Determine the (x, y) coordinate at the center of the cell enclosing the given text.  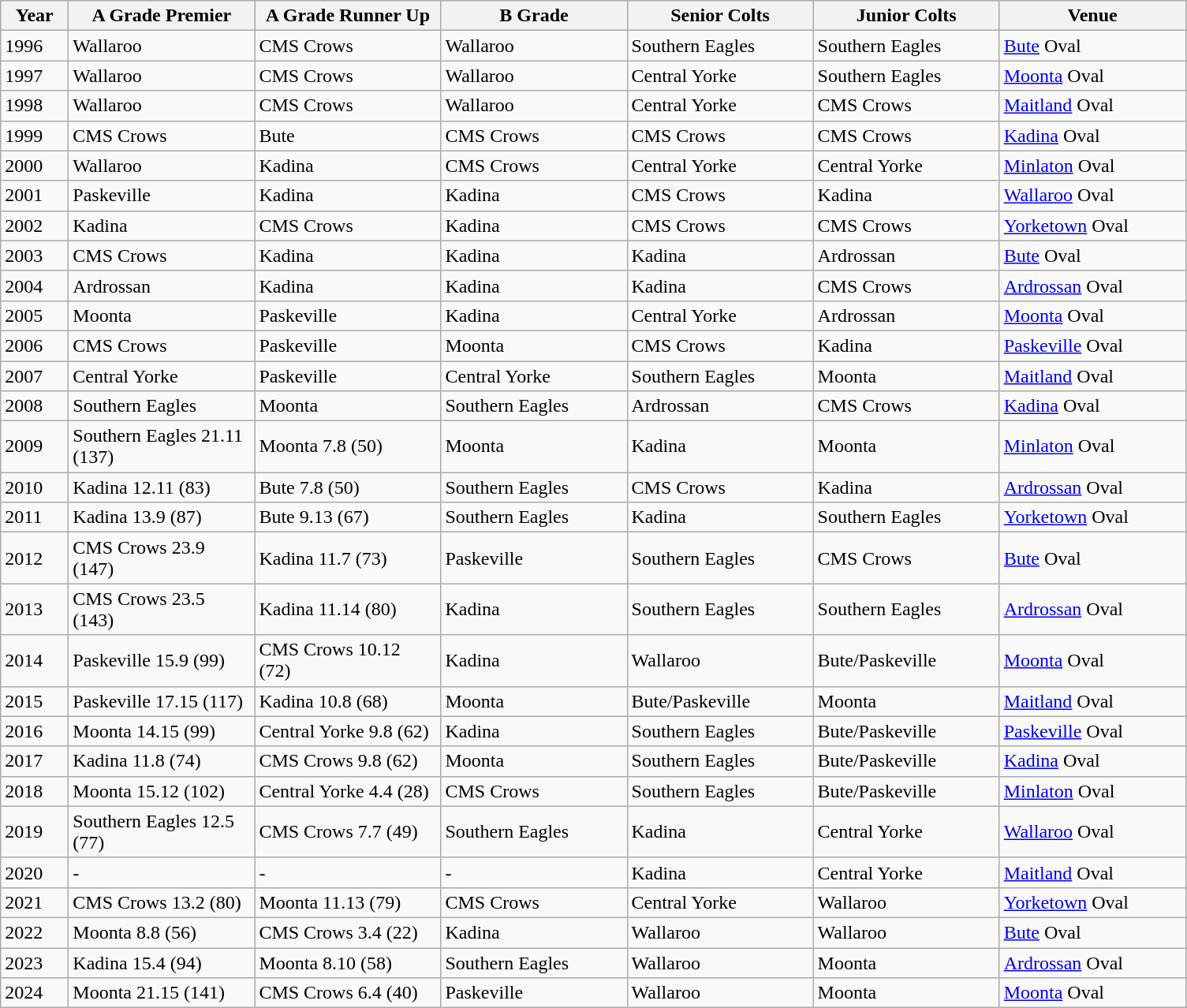
Kadina 12.11 (83) (162, 487)
Kadina 13.9 (87) (162, 517)
1999 (35, 136)
2005 (35, 315)
2017 (35, 761)
2020 (35, 872)
2000 (35, 166)
2006 (35, 345)
A Grade Premier (162, 16)
2014 (35, 661)
Bute 7.8 (50) (348, 487)
2007 (35, 376)
Bute (348, 136)
2002 (35, 226)
Kadina 11.14 (80) (348, 609)
Moonta 21.15 (141) (162, 993)
2009 (35, 446)
1997 (35, 76)
Senior Colts (720, 16)
2003 (35, 256)
2011 (35, 517)
CMS Crows 3.4 (22) (348, 932)
2008 (35, 406)
Central Yorke 9.8 (62) (348, 731)
2019 (35, 831)
Venue (1092, 16)
2018 (35, 791)
1998 (35, 106)
Southern Eagles 21.11 (137) (162, 446)
2013 (35, 609)
Paskeville 15.9 (99) (162, 661)
Moonta 11.13 (79) (348, 902)
CMS Crows 23.5 (143) (162, 609)
Bute 9.13 (67) (348, 517)
CMS Crows 7.7 (49) (348, 831)
Kadina 11.7 (73) (348, 558)
CMS Crows 10.12 (72) (348, 661)
A Grade Runner Up (348, 16)
2012 (35, 558)
Moonta 8.8 (56) (162, 932)
Year (35, 16)
Moonta 8.10 (58) (348, 963)
CMS Crows 9.8 (62) (348, 761)
Paskeville 17.15 (117) (162, 701)
Moonta 15.12 (102) (162, 791)
2023 (35, 963)
Moonta 7.8 (50) (348, 446)
2016 (35, 731)
Junior Colts (906, 16)
Kadina 10.8 (68) (348, 701)
2024 (35, 993)
2010 (35, 487)
Central Yorke 4.4 (28) (348, 791)
1996 (35, 46)
Moonta 14.15 (99) (162, 731)
CMS Crows 13.2 (80) (162, 902)
2004 (35, 286)
Southern Eagles 12.5 (77) (162, 831)
2021 (35, 902)
Kadina 11.8 (74) (162, 761)
2001 (35, 196)
CMS Crows 23.9 (147) (162, 558)
2022 (35, 932)
2015 (35, 701)
B Grade (534, 16)
Kadina 15.4 (94) (162, 963)
CMS Crows 6.4 (40) (348, 993)
